Pinpoint the cell where the given text exists, returning its [x, y] midpoint coordinate. 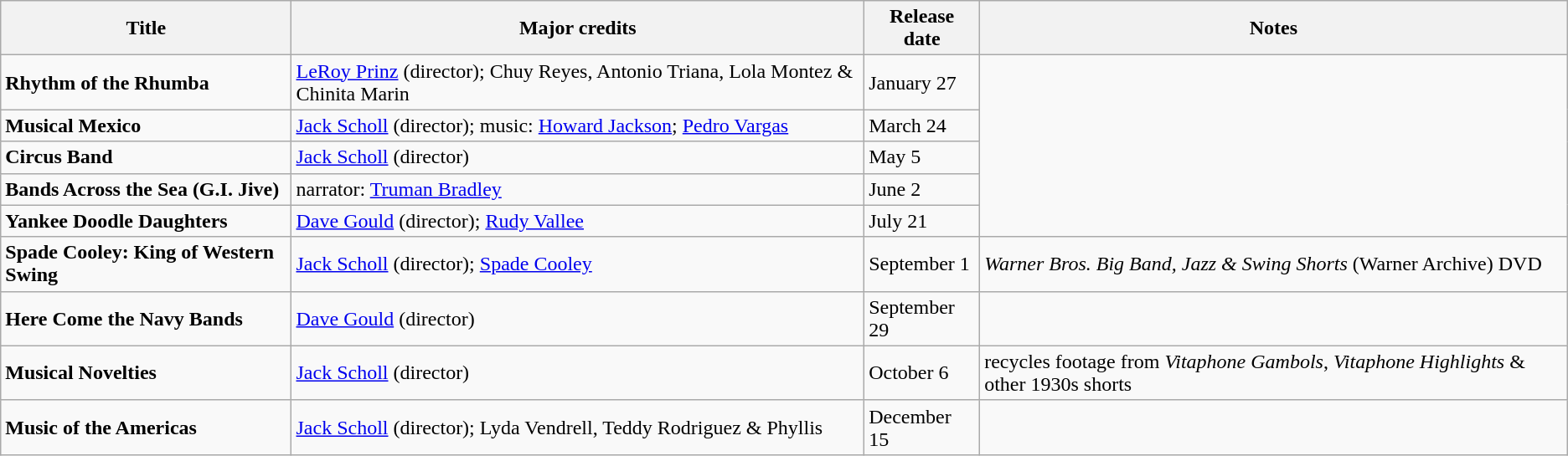
LeRoy Prinz (director); Chuy Reyes, Antonio Triana, Lola Montez & Chinita Marin [578, 82]
Dave Gould (director) [578, 318]
Jack Scholl (director); Lyda Vendrell, Teddy Rodriguez & Phyllis [578, 427]
March 24 [922, 126]
Major credits [578, 28]
Music of the Americas [146, 427]
July 21 [922, 221]
Musical Mexico [146, 126]
September 1 [922, 264]
Jack Scholl (director); Spade Cooley [578, 264]
Dave Gould (director); Rudy Vallee [578, 221]
Release date [922, 28]
October 6 [922, 373]
Warner Bros. Big Band, Jazz & Swing Shorts (Warner Archive) DVD [1274, 264]
Jack Scholl (director); music: Howard Jackson; Pedro Vargas [578, 126]
Circus Band [146, 157]
Title [146, 28]
May 5 [922, 157]
September 29 [922, 318]
Musical Novelties [146, 373]
Bands Across the Sea (G.I. Jive) [146, 189]
Notes [1274, 28]
Yankee Doodle Daughters [146, 221]
January 27 [922, 82]
Here Come the Navy Bands [146, 318]
recycles footage from Vitaphone Gambols, Vitaphone Highlights & other 1930s shorts [1274, 373]
Spade Cooley: King of Western Swing [146, 264]
December 15 [922, 427]
Rhythm of the Rhumba [146, 82]
narrator: Truman Bradley [578, 189]
June 2 [922, 189]
